Capture the cell that displays the provided text and extract its (x, y) central coordinate. 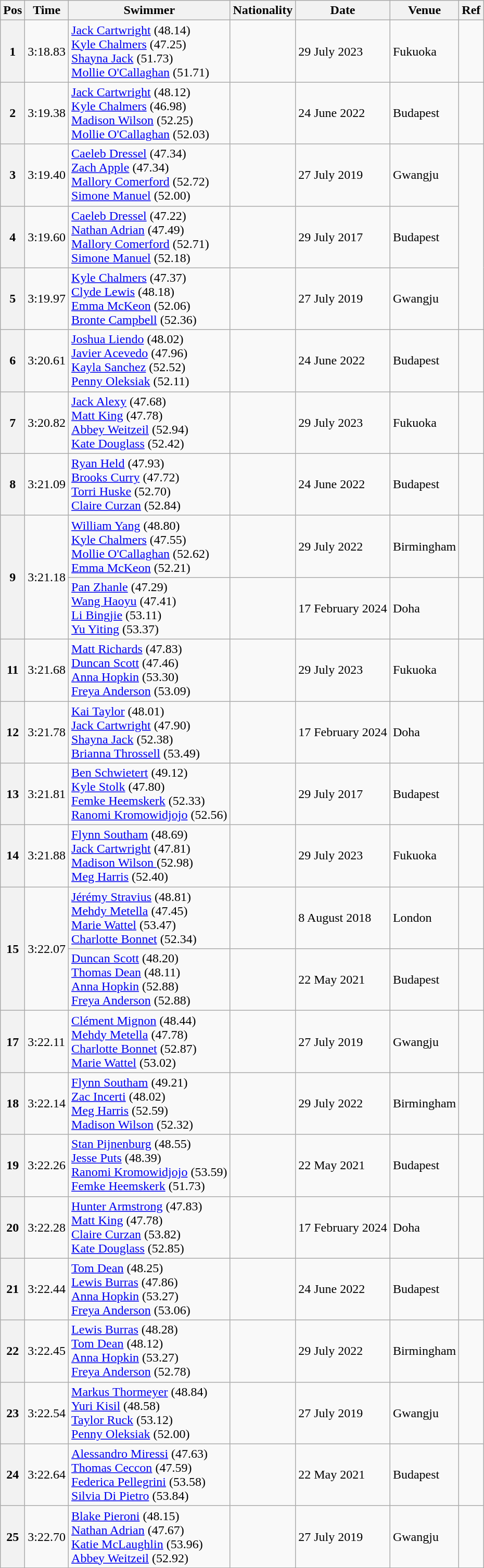
4 (12, 237)
3:22.28 (47, 1227)
William Yang (48.80)Kyle Chalmers (47.55)Mollie O'Callaghan (52.62)Emma McKeon (52.21) (149, 546)
15 (12, 949)
Ben Schwietert (49.12)Kyle Stolk (47.80)Femke Heemskerk (52.33)Ranomi Kromowidjojo (52.56) (149, 794)
Caeleb Dressel (47.22)Nathan Adrian (47.49)Mallory Comerford (52.71)Simone Manuel (52.18) (149, 237)
Markus Thormeyer (48.84)Yuri Kisil (48.58)Taylor Ruck (53.12)Penny Oleksiak (52.00) (149, 1413)
Joshua Liendo (48.02)Javier Acevedo (47.96)Kayla Sanchez (52.52)Penny Oleksiak (52.11) (149, 361)
21 (12, 1289)
Jack Cartwright (48.12)Kyle Chalmers (46.98)Madison Wilson (52.25)Mollie O'Callaghan (52.03) (149, 113)
Ryan Held (47.93)Brooks Curry (47.72)Torri Huske (52.70)Claire Curzan (52.84) (149, 485)
22 (12, 1351)
3:19.60 (47, 237)
Kyle Chalmers (47.37)Clyde Lewis (48.18)Emma McKeon (52.06)Bronte Campbell (52.36) (149, 298)
23 (12, 1413)
Date (343, 10)
Time (47, 10)
9 (12, 577)
25 (12, 1537)
3:18.83 (47, 51)
1 (12, 51)
Pos (12, 10)
Lewis Burras (48.28)Tom Dean (48.12)Anna Hopkin (53.27)Freya Anderson (52.78) (149, 1351)
Swimmer (149, 10)
3:19.40 (47, 175)
Pan Zhanle (47.29)Wang Haoyu (47.41)Li Bingjie (53.11)Yu Yiting (53.37) (149, 608)
3:20.61 (47, 361)
3:22.11 (47, 1042)
Matt Richards (47.83)Duncan Scott (47.46)Anna Hopkin (53.30)Freya Anderson (53.09) (149, 670)
3:21.18 (47, 577)
Caeleb Dressel (47.34)Zach Apple (47.34)Mallory Comerford (52.72)Simone Manuel (52.00) (149, 175)
18 (12, 1103)
Stan Pijnenburg (48.55)Jesse Puts (48.39)Ranomi Kromowidjojo (53.59)Femke Heemskerk (51.73) (149, 1166)
3:21.68 (47, 670)
24 (12, 1474)
Alessandro Miressi (47.63)Thomas Ceccon (47.59)Federica Pellegrini (53.58)Silvia Di Pietro (53.84) (149, 1474)
Tom Dean (48.25)Lewis Burras (47.86)Anna Hopkin (53.27)Freya Anderson (53.06) (149, 1289)
20 (12, 1227)
3:19.97 (47, 298)
3:22.64 (47, 1474)
3:22.14 (47, 1103)
Hunter Armstrong (47.83)Matt King (47.78)Claire Curzan (53.82)Kate Douglass (52.85) (149, 1227)
Clément Mignon (48.44)Mehdy Metella (47.78)Charlotte Bonnet (52.87)Marie Wattel (53.02) (149, 1042)
7 (12, 422)
Jack Cartwright (48.14)Kyle Chalmers (47.25)Shayna Jack (51.73)Mollie O'Callaghan (51.71) (149, 51)
3:19.38 (47, 113)
3:21.78 (47, 732)
14 (12, 856)
19 (12, 1166)
London (424, 918)
3:22.44 (47, 1289)
Nationality (263, 10)
3:21.81 (47, 794)
3:21.09 (47, 485)
Duncan Scott (48.20)Thomas Dean (48.11)Anna Hopkin (52.88)Freya Anderson (52.88) (149, 979)
12 (12, 732)
3:22.07 (47, 949)
2 (12, 113)
13 (12, 794)
3:22.26 (47, 1166)
8 August 2018 (343, 918)
3:20.82 (47, 422)
6 (12, 361)
5 (12, 298)
11 (12, 670)
Flynn Southam (48.69)Jack Cartwright (47.81)Madison Wilson (52.98)Meg Harris (52.40) (149, 856)
Flynn Southam (49.21)Zac Incerti (48.02)Meg Harris (52.59)Madison Wilson (52.32) (149, 1103)
Jérémy Stravius (48.81)Mehdy Metella (47.45)Marie Wattel (53.47)Charlotte Bonnet (52.34) (149, 918)
8 (12, 485)
Venue (424, 10)
3:22.45 (47, 1351)
Blake Pieroni (48.15)Nathan Adrian (47.67)Katie McLaughlin (53.96)Abbey Weitzeil (52.92) (149, 1537)
17 (12, 1042)
3:21.88 (47, 856)
Ref (472, 10)
Kai Taylor (48.01)Jack Cartwright (47.90)Shayna Jack (52.38)Brianna Throssell (53.49) (149, 732)
3:22.70 (47, 1537)
3:22.54 (47, 1413)
3 (12, 175)
Jack Alexy (47.68)Matt King (47.78)Abbey Weitzeil (52.94)Kate Douglass (52.42) (149, 422)
